Capture the cell that displays the provided text and extract its [x, y] central coordinate. 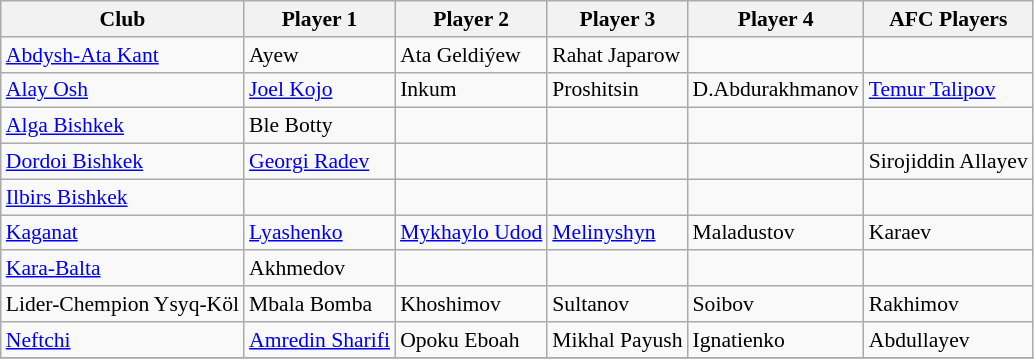
Joel Kojo [320, 90]
Rakhimov [948, 304]
Player 2 [471, 19]
Player 1 [320, 19]
Inkum [471, 90]
Melinyshyn [617, 233]
Sultanov [617, 304]
Dordoi Bishkek [122, 162]
Abdysh-Ata Kant [122, 55]
Maladustov [776, 233]
Mikhal Payush [617, 340]
Abdullayev [948, 340]
Alay Osh [122, 90]
Mykhaylo Udod [471, 233]
AFC Players [948, 19]
Alga Bishkek [122, 126]
Player 4 [776, 19]
Ble Botty [320, 126]
Ilbirs Bishkek [122, 197]
Karaev [948, 233]
Ayew [320, 55]
Kaganat [122, 233]
Ignatienko [776, 340]
Rahat Japarow [617, 55]
Amredin Sharifi [320, 340]
Ata Geldiýew [471, 55]
Akhmedov [320, 269]
Khoshimov [471, 304]
Lyashenko [320, 233]
Mbala Bomba [320, 304]
Temur Talipov [948, 90]
Club [122, 19]
Lider-Chempion Ysyq-Köl [122, 304]
Sirojiddin Allayev [948, 162]
Georgi Radev [320, 162]
Neftchi [122, 340]
Proshitsin [617, 90]
Kara-Balta [122, 269]
Opoku Eboah [471, 340]
D.Abdurakhmanov [776, 90]
Player 3 [617, 19]
Soibov [776, 304]
